Return the [X, Y] coordinate for the center point of the cell that contains the specified text.  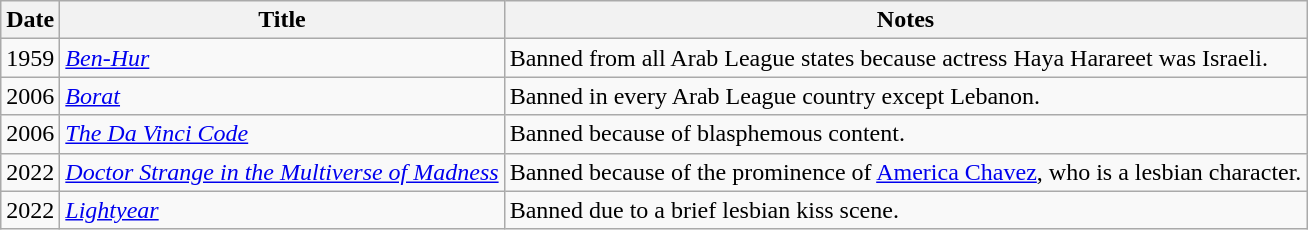
Date [30, 20]
Banned because of the prominence of America Chavez, who is a lesbian character. [906, 172]
Banned from all Arab League states because actress Haya Harareet was Israeli. [906, 58]
Banned due to a brief lesbian kiss scene. [906, 210]
1959 [30, 58]
The Da Vinci Code [282, 134]
Lightyear [282, 210]
Banned because of blasphemous content. [906, 134]
Ben-Hur [282, 58]
Doctor Strange in the Multiverse of Madness [282, 172]
Title [282, 20]
Notes [906, 20]
Banned in every Arab League country except Lebanon. [906, 96]
Borat [282, 96]
